Identify which cell holds the provided text, then report its [X, Y] central coordinate. 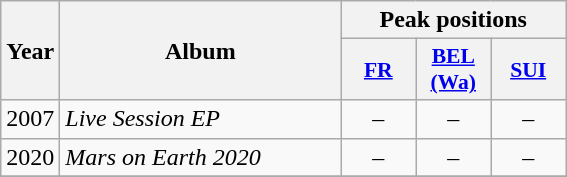
Live Session EP [200, 119]
FR [378, 70]
SUI [528, 70]
Album [200, 50]
Mars on Earth 2020 [200, 157]
2007 [30, 119]
BEL (Wa) [454, 70]
2020 [30, 157]
Year [30, 50]
Peak positions [454, 20]
